For the text-containing cell, return its midpoint in (X, Y) coordinate format. 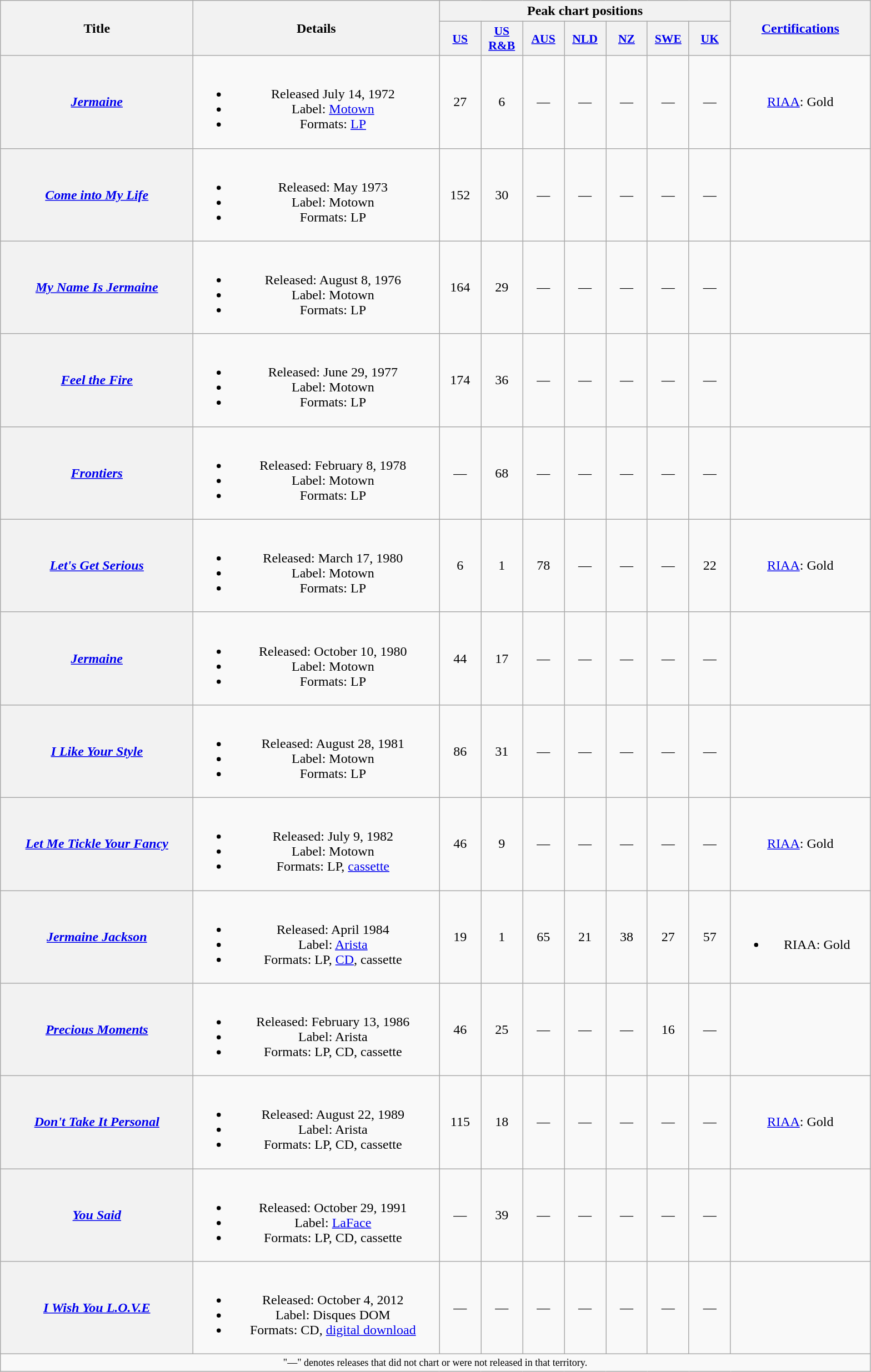
25 (502, 1029)
Peak chart positions (585, 11)
Come into My Life (97, 194)
US (460, 39)
Details (317, 28)
Let Me Tickle Your Fancy (97, 844)
9 (502, 844)
Released: June 29, 1977Label: MotownFormats: LP (317, 380)
US R&B (502, 39)
My Name Is Jermaine (97, 288)
Released: April 1984Label: AristaFormats: LP, CD, cassette (317, 937)
Released: August 28, 1981Label: MotownFormats: LP (317, 751)
Released: May 1973Label: MotownFormats: LP (317, 194)
174 (460, 380)
44 (460, 659)
16 (668, 1029)
SWE (668, 39)
Feel the Fire (97, 380)
NZ (627, 39)
Released: October 10, 1980Label: MotownFormats: LP (317, 659)
NLD (585, 39)
19 (460, 937)
68 (502, 473)
31 (502, 751)
Certifications (800, 28)
UK (710, 39)
65 (543, 937)
Released: July 9, 1982Label: MotownFormats: LP, cassette (317, 844)
152 (460, 194)
115 (460, 1123)
"—" denotes releases that did not chart or were not released in that territory. (436, 1363)
39 (502, 1215)
I Wish You L.O.V.E (97, 1308)
Released: October 29, 1991Label: LaFaceFormats: LP, CD, cassette (317, 1215)
22 (710, 565)
Precious Moments (97, 1029)
36 (502, 380)
Released: October 4, 2012Label: Disques DOMFormats: CD, digital download (317, 1308)
Released: August 22, 1989Label: AristaFormats: LP, CD, cassette (317, 1123)
Jermaine Jackson (97, 937)
Don't Take It Personal (97, 1123)
57 (710, 937)
Released: February 8, 1978Label: MotownFormats: LP (317, 473)
I Like Your Style (97, 751)
18 (502, 1123)
38 (627, 937)
Released: August 8, 1976Label: MotownFormats: LP (317, 288)
Released: March 17, 1980Label: MotownFormats: LP (317, 565)
164 (460, 288)
29 (502, 288)
86 (460, 751)
21 (585, 937)
17 (502, 659)
AUS (543, 39)
Title (97, 28)
Released July 14, 1972Label: MotownFormats: LP (317, 102)
Frontiers (97, 473)
Let's Get Serious (97, 565)
Released: February 13, 1986Label: AristaFormats: LP, CD, cassette (317, 1029)
78 (543, 565)
30 (502, 194)
You Said (97, 1215)
